Output the (x, y) coordinate of the center of the cell containing the given text.  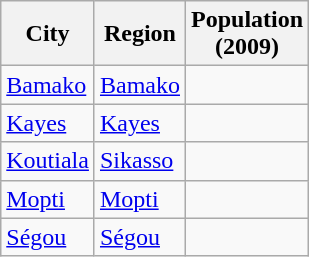
Region (140, 34)
Koutiala (48, 161)
Sikasso (140, 161)
Population(2009) (248, 34)
City (48, 34)
